Locate the cell with the specified text and output its [x, y] center coordinate. 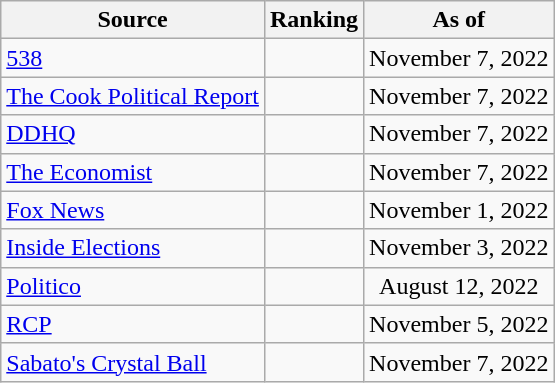
November 3, 2022 [459, 248]
Sabato's Crystal Ball [133, 362]
Fox News [133, 210]
The Economist [133, 172]
November 1, 2022 [459, 210]
RCP [133, 324]
Source [133, 20]
August 12, 2022 [459, 286]
Inside Elections [133, 248]
November 5, 2022 [459, 324]
DDHQ [133, 134]
As of [459, 20]
Politico [133, 286]
538 [133, 58]
The Cook Political Report [133, 96]
Ranking [314, 20]
